Locate the cell with the specified text and output its (x, y) center coordinate. 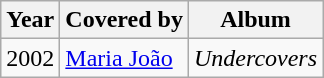
Covered by (124, 20)
Year (30, 20)
Album (255, 20)
Undercovers (255, 58)
Maria João (124, 58)
2002 (30, 58)
